Find where the given text appears and provide that cell's center as (X, Y) coordinate. 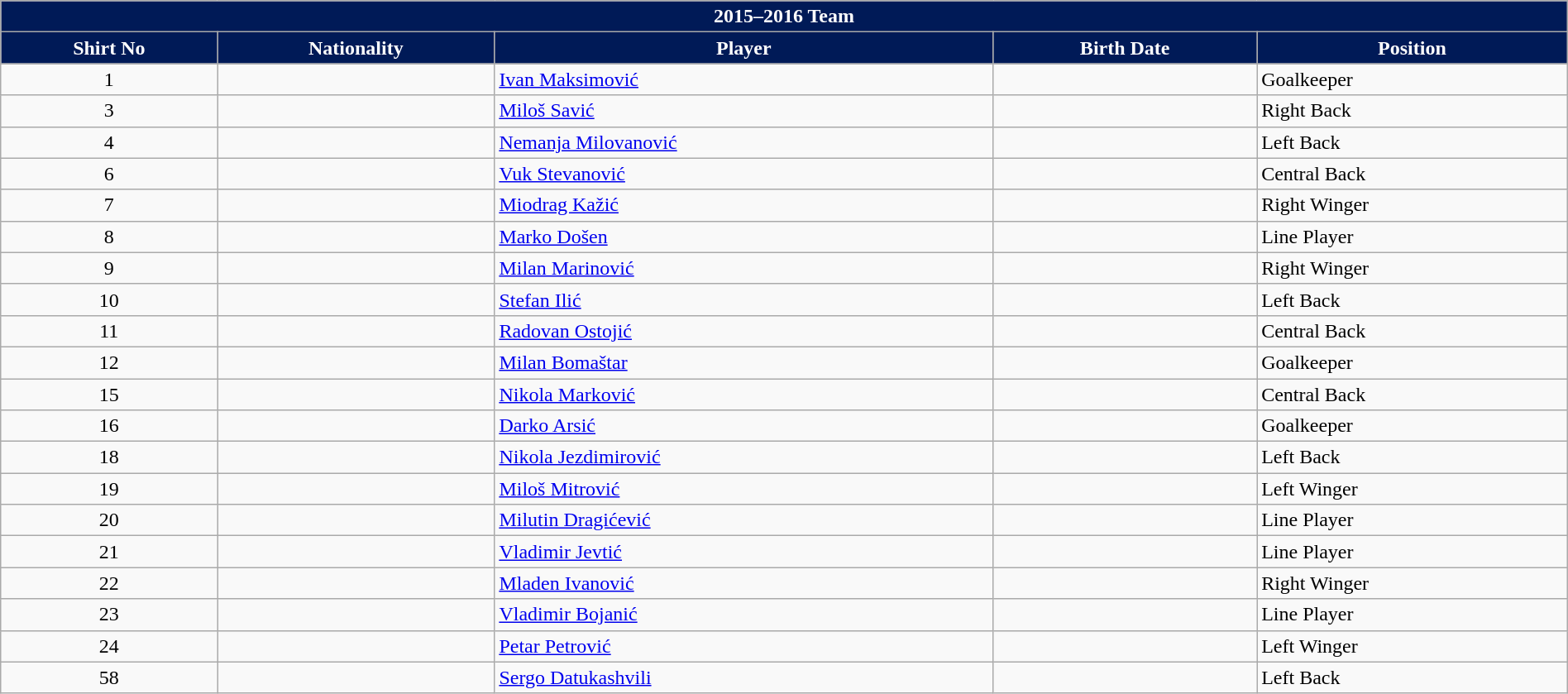
Nikola Jezdimirović (744, 457)
Player (744, 48)
Nationality (356, 48)
Vuk Stevanović (744, 174)
Vladimir Jevtić (744, 552)
24 (109, 646)
Sergo Datukashvili (744, 677)
58 (109, 677)
Ivan Maksimović (744, 79)
Stefan Ilić (744, 299)
21 (109, 552)
Mladen Ivanović (744, 583)
Milutin Dragićević (744, 520)
Nikola Marković (744, 395)
23 (109, 615)
2015–2016 Team (784, 17)
Shirt No (109, 48)
7 (109, 205)
Marko Došen (744, 237)
16 (109, 426)
12 (109, 362)
15 (109, 395)
10 (109, 299)
19 (109, 489)
11 (109, 331)
Radovan Ostojić (744, 331)
Vladimir Bojanić (744, 615)
Nemanja Milovanović (744, 142)
Petar Petrović (744, 646)
Milan Marinović (744, 268)
Birth Date (1125, 48)
22 (109, 583)
8 (109, 237)
18 (109, 457)
1 (109, 79)
4 (109, 142)
3 (109, 111)
Right Back (1413, 111)
Position (1413, 48)
Miloš Savić (744, 111)
Miodrag Kažić (744, 205)
6 (109, 174)
Miloš Mitrović (744, 489)
Milan Bomaštar (744, 362)
Darko Arsić (744, 426)
20 (109, 520)
9 (109, 268)
